Return [X, Y] of the center of cell containing provided text 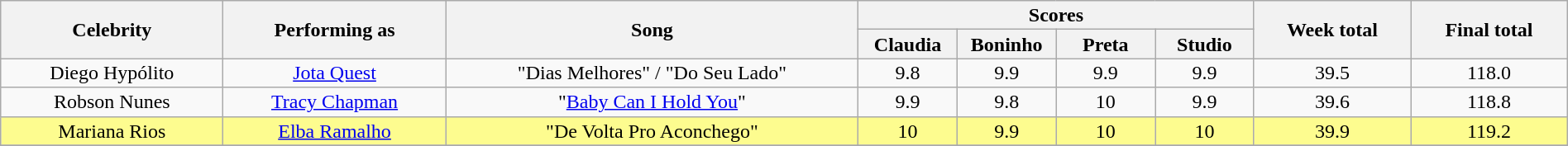
Preta [1106, 45]
39.9 [1331, 130]
Week total [1331, 30]
Robson Nunes [112, 102]
"Baby Can I Hold You" [652, 102]
Elba Ramalho [334, 130]
Scores [1056, 15]
Diego Hypólito [112, 73]
Song [652, 30]
118.8 [1489, 102]
Boninho [1006, 45]
119.2 [1489, 130]
39.6 [1331, 102]
Performing as [334, 30]
Studio [1205, 45]
Jota Quest [334, 73]
39.5 [1331, 73]
Final total [1489, 30]
Mariana Rios [112, 130]
118.0 [1489, 73]
Celebrity [112, 30]
Tracy Chapman [334, 102]
"Dias Melhores" / "Do Seu Lado" [652, 73]
Claudia [908, 45]
"De Volta Pro Aconchego" [652, 130]
